Provide the [x, y] coordinate of the cell's center where the given text is located.  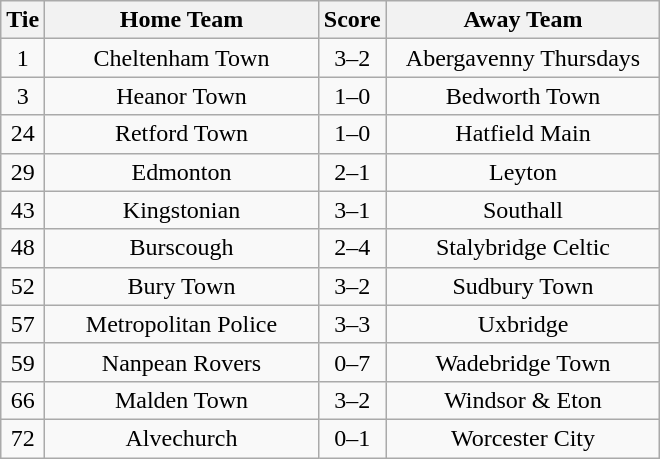
Malden Town [182, 400]
Retford Town [182, 134]
3–3 [352, 324]
52 [23, 286]
Edmonton [182, 172]
3–1 [352, 210]
0–7 [352, 362]
1 [23, 58]
Wadebridge Town [523, 362]
0–1 [352, 438]
Hatfield Main [523, 134]
Stalybridge Celtic [523, 248]
57 [23, 324]
59 [23, 362]
Southall [523, 210]
Alvechurch [182, 438]
Metropolitan Police [182, 324]
Home Team [182, 20]
Cheltenham Town [182, 58]
Sudbury Town [523, 286]
Kingstonian [182, 210]
Leyton [523, 172]
48 [23, 248]
Tie [23, 20]
Worcester City [523, 438]
72 [23, 438]
29 [23, 172]
2–4 [352, 248]
Away Team [523, 20]
Uxbridge [523, 324]
3 [23, 96]
Nanpean Rovers [182, 362]
Windsor & Eton [523, 400]
66 [23, 400]
Score [352, 20]
Bury Town [182, 286]
Bedworth Town [523, 96]
Burscough [182, 248]
Abergavenny Thursdays [523, 58]
2–1 [352, 172]
Heanor Town [182, 96]
24 [23, 134]
43 [23, 210]
